Identify which cell holds the provided text, then report its [X, Y] central coordinate. 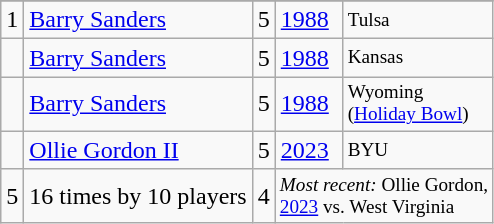
Most recent: Ollie Gordon,2023 vs. West Virginia [384, 196]
Tulsa [418, 20]
Kansas [418, 58]
2023 [309, 150]
16 times by 10 players [138, 196]
Wyoming(Holiday Bowl) [418, 104]
Ollie Gordon II [138, 150]
BYU [418, 150]
4 [264, 196]
1 [12, 20]
